Locate the cell with the specified text and output its [x, y] center coordinate. 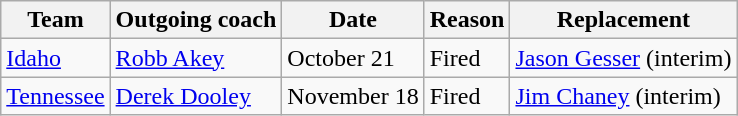
Idaho [56, 58]
Derek Dooley [196, 96]
Jason Gesser (interim) [624, 58]
Tennessee [56, 96]
Replacement [624, 20]
Robb Akey [196, 58]
Date [353, 20]
Jim Chaney (interim) [624, 96]
Outgoing coach [196, 20]
October 21 [353, 58]
November 18 [353, 96]
Reason [467, 20]
Team [56, 20]
